Locate the cell with the specified text and output its [X, Y] center coordinate. 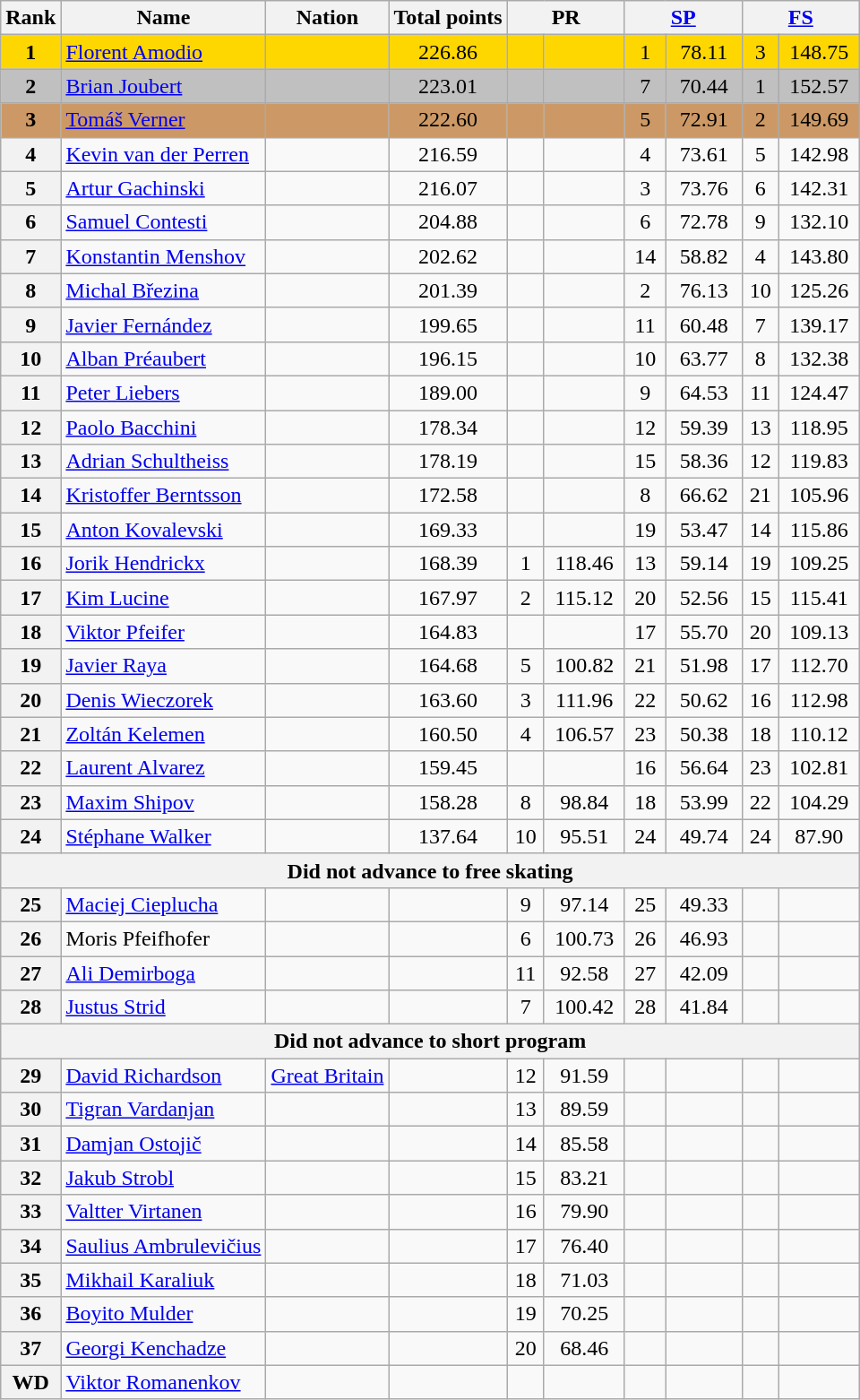
Moris Pfeifhofer [163, 938]
33 [30, 1212]
167.97 [448, 598]
139.17 [819, 324]
Kevin van der Perren [163, 154]
78.11 [704, 52]
Alban Préaubert [163, 359]
Nation [328, 18]
178.34 [448, 428]
98.84 [584, 802]
41.84 [704, 1007]
132.38 [819, 359]
Total points [448, 18]
79.90 [584, 1212]
Maxim Shipov [163, 802]
58.82 [704, 256]
68.46 [584, 1348]
Valtter Virtanen [163, 1212]
46.93 [704, 938]
100.42 [584, 1007]
216.59 [448, 154]
204.88 [448, 222]
71.03 [584, 1280]
Viktor Pfeifer [163, 632]
216.07 [448, 188]
102.81 [819, 768]
104.29 [819, 802]
Stéphane Walker [163, 836]
109.13 [819, 632]
56.64 [704, 768]
53.47 [704, 530]
Did not advance to short program [430, 1041]
Anton Kovalevski [163, 530]
163.60 [448, 700]
159.45 [448, 768]
Paolo Bacchini [163, 428]
SP [683, 18]
Tigran Vardanjan [163, 1110]
Mikhail Karaliuk [163, 1280]
36 [30, 1314]
160.50 [448, 734]
222.60 [448, 120]
Great Britain [328, 1076]
132.10 [819, 222]
30 [30, 1110]
Rank [30, 18]
152.57 [819, 86]
51.98 [704, 666]
35 [30, 1280]
Zoltán Kelemen [163, 734]
60.48 [704, 324]
59.39 [704, 428]
Ali Demirboga [163, 972]
PR [566, 18]
142.98 [819, 154]
Viktor Romanenkov [163, 1382]
64.53 [704, 393]
168.39 [448, 564]
115.12 [584, 598]
FS [801, 18]
63.77 [704, 359]
109.25 [819, 564]
76.40 [584, 1246]
201.39 [448, 290]
58.36 [704, 462]
29 [30, 1076]
Georgi Kenchadze [163, 1348]
32 [30, 1178]
124.47 [819, 393]
119.83 [819, 462]
Denis Wieczorek [163, 700]
Boyito Mulder [163, 1314]
196.15 [448, 359]
Kim Lucine [163, 598]
Damjan Ostojič [163, 1144]
106.57 [584, 734]
164.83 [448, 632]
73.61 [704, 154]
49.33 [704, 904]
91.59 [584, 1076]
Konstantin Menshov [163, 256]
55.70 [704, 632]
72.91 [704, 120]
164.68 [448, 666]
66.62 [704, 496]
Florent Amodio [163, 52]
David Richardson [163, 1076]
118.95 [819, 428]
Name [163, 18]
Did not advance to free skating [430, 870]
31 [30, 1144]
189.00 [448, 393]
115.86 [819, 530]
202.62 [448, 256]
Brian Joubert [163, 86]
118.46 [584, 564]
95.51 [584, 836]
50.62 [704, 700]
WD [30, 1382]
226.86 [448, 52]
Saulius Ambrulevičius [163, 1246]
70.25 [584, 1314]
Kristoffer Berntsson [163, 496]
100.73 [584, 938]
169.33 [448, 530]
42.09 [704, 972]
Peter Liebers [163, 393]
97.14 [584, 904]
Justus Strid [163, 1007]
105.96 [819, 496]
115.41 [819, 598]
Laurent Alvarez [163, 768]
89.59 [584, 1110]
137.64 [448, 836]
Michal Březina [163, 290]
Artur Gachinski [163, 188]
Tomáš Verner [163, 120]
Jakub Strobl [163, 1178]
Adrian Schultheiss [163, 462]
111.96 [584, 700]
92.58 [584, 972]
Jorik Hendrickx [163, 564]
125.26 [819, 290]
142.31 [819, 188]
158.28 [448, 802]
100.82 [584, 666]
Javier Fernández [163, 324]
76.13 [704, 290]
70.44 [704, 86]
178.19 [448, 462]
112.98 [819, 700]
87.90 [819, 836]
Javier Raya [163, 666]
Maciej Cieplucha [163, 904]
112.70 [819, 666]
72.78 [704, 222]
172.58 [448, 496]
149.69 [819, 120]
50.38 [704, 734]
110.12 [819, 734]
143.80 [819, 256]
37 [30, 1348]
73.76 [704, 188]
53.99 [704, 802]
Samuel Contesti [163, 222]
49.74 [704, 836]
199.65 [448, 324]
83.21 [584, 1178]
223.01 [448, 86]
59.14 [704, 564]
34 [30, 1246]
52.56 [704, 598]
148.75 [819, 52]
85.58 [584, 1144]
